Determine the (X, Y) coordinate at the center of the cell enclosing the given text.  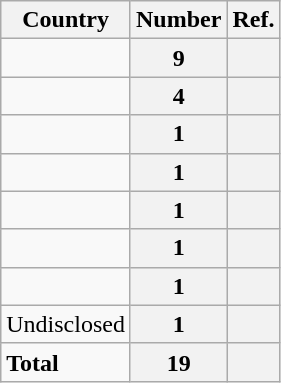
4 (178, 96)
Ref. (254, 20)
Total (66, 362)
19 (178, 362)
9 (178, 58)
Number (178, 20)
Country (66, 20)
Undisclosed (66, 324)
